Output the (X, Y) coordinate of the center of the cell containing the given text.  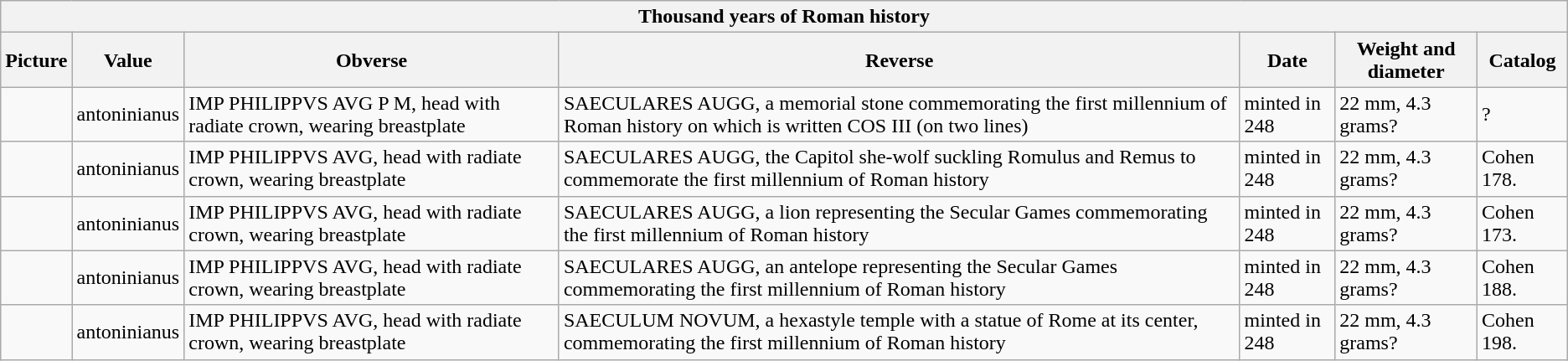
Thousand years of Roman history (784, 17)
Weight and diameter (1406, 60)
Reverse (900, 60)
Cohen 173. (1523, 223)
Picture (37, 60)
? (1523, 114)
SAECULARES AUGG, an antelope representing the Secular Games commemorating the first millennium of Roman history (900, 278)
Cohen 188. (1523, 278)
SAECULARES AUGG, a memorial stone commemorating the first millennium of Roman history on which is written COS III (on two lines) (900, 114)
SAECULARES AUGG, the Capitol she-wolf suckling Romulus and Remus to commemorate the first millennium of Roman history (900, 169)
IMP PHILIPPVS AVG P M, head with radiate crown, wearing breastplate (372, 114)
Obverse (372, 60)
Catalog (1523, 60)
Value (128, 60)
SAECULARES AUGG, a lion representing the Secular Games commemorating the first millennium of Roman history (900, 223)
Cohen 178. (1523, 169)
Cohen 198. (1523, 332)
SAECULUM NOVUM, a hexastyle temple with a statue of Rome at its center, commemorating the first millennium of Roman history (900, 332)
Date (1287, 60)
